Capture the cell that displays the provided text and extract its [x, y] central coordinate. 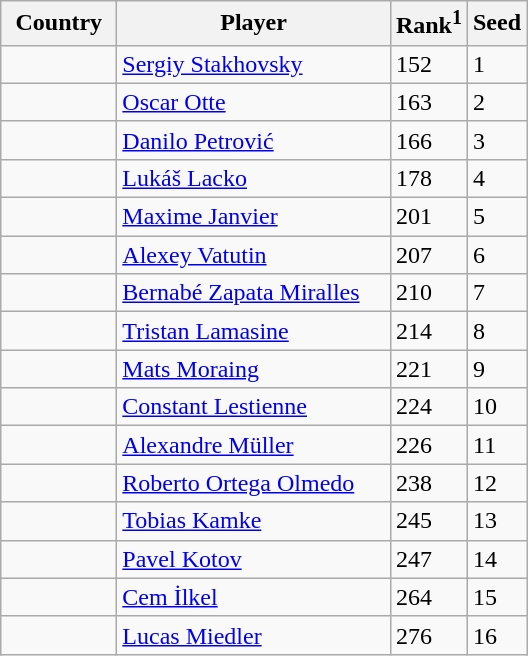
16 [496, 635]
207 [428, 255]
152 [428, 64]
12 [496, 483]
166 [428, 140]
3 [496, 140]
Sergiy Stakhovsky [254, 64]
214 [428, 331]
Mats Moraing [254, 369]
Cem İlkel [254, 597]
226 [428, 445]
Roberto Ortega Olmedo [254, 483]
Oscar Otte [254, 102]
2 [496, 102]
Pavel Kotov [254, 559]
11 [496, 445]
Alexey Vatutin [254, 255]
13 [496, 521]
Maxime Janvier [254, 217]
Tobias Kamke [254, 521]
15 [496, 597]
224 [428, 407]
Player [254, 24]
Alexandre Müller [254, 445]
Lukáš Lacko [254, 178]
Rank1 [428, 24]
Country [59, 24]
5 [496, 217]
9 [496, 369]
1 [496, 64]
238 [428, 483]
178 [428, 178]
247 [428, 559]
Danilo Petrović [254, 140]
Tristan Lamasine [254, 331]
4 [496, 178]
210 [428, 293]
8 [496, 331]
163 [428, 102]
245 [428, 521]
Bernabé Zapata Miralles [254, 293]
264 [428, 597]
14 [496, 559]
221 [428, 369]
6 [496, 255]
Constant Lestienne [254, 407]
7 [496, 293]
Lucas Miedler [254, 635]
201 [428, 217]
276 [428, 635]
Seed [496, 24]
10 [496, 407]
